Scan for the cell matching the given text and deliver its (x, y) coordinate at center. 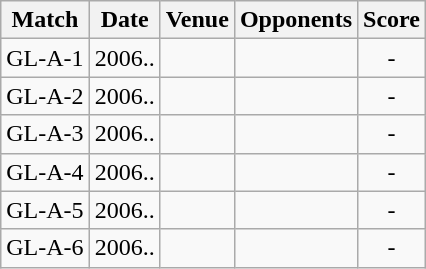
Opponents (296, 20)
GL-A-6 (45, 248)
GL-A-3 (45, 134)
Score (392, 20)
Venue (197, 20)
Match (45, 20)
GL-A-5 (45, 210)
GL-A-4 (45, 172)
GL-A-2 (45, 96)
GL-A-1 (45, 58)
Date (124, 20)
